Locate the cell with the specified text and output its [x, y] center coordinate. 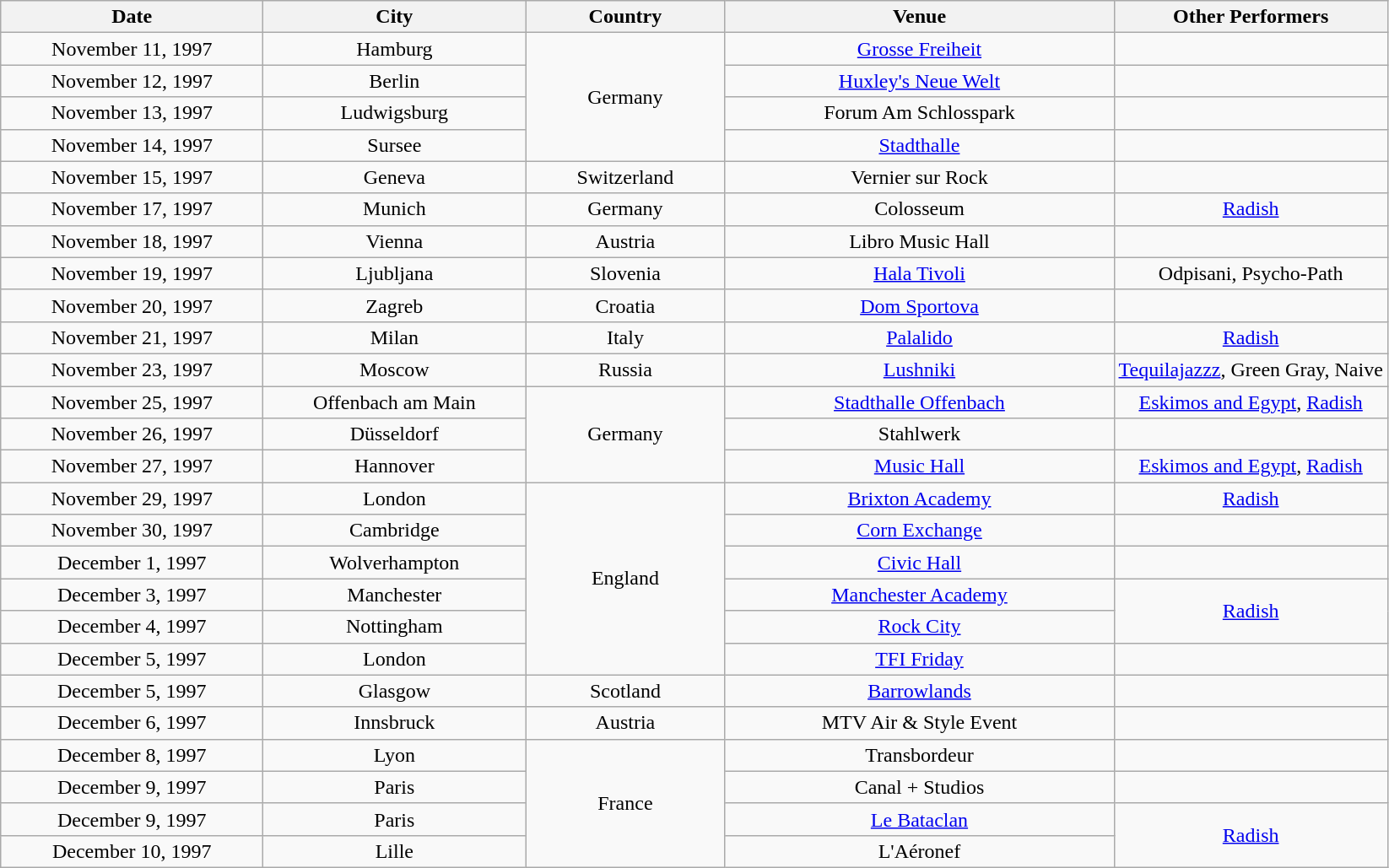
Stahlwerk [920, 434]
Brixton Academy [920, 499]
Stadthalle Offenbach [920, 402]
Canal + Studios [920, 787]
December 10, 1997 [132, 851]
Barrowlands [920, 691]
Vernier sur Rock [920, 177]
Venue [920, 17]
Russia [625, 369]
November 26, 1997 [132, 434]
November 25, 1997 [132, 402]
MTV Air & Style Event [920, 723]
Date [132, 17]
Forum Am Schlosspark [920, 113]
Civic Hall [920, 563]
England [625, 579]
December 3, 1997 [132, 595]
Hala Tivoli [920, 273]
Slovenia [625, 273]
Music Hall [920, 466]
Hamburg [395, 49]
Düsseldorf [395, 434]
Munich [395, 209]
Tequilajazzz, Green Gray, Naive [1251, 369]
Scotland [625, 691]
November 15, 1997 [132, 177]
Dom Sportova [920, 305]
November 30, 1997 [132, 531]
Ludwigsburg [395, 113]
November 13, 1997 [132, 113]
Le Bataclan [920, 819]
Croatia [625, 305]
November 20, 1997 [132, 305]
November 12, 1997 [132, 81]
Lushniki [920, 369]
November 11, 1997 [132, 49]
Corn Exchange [920, 531]
December 8, 1997 [132, 755]
November 29, 1997 [132, 499]
TFI Friday [920, 659]
December 4, 1997 [132, 627]
Ljubljana [395, 273]
November 18, 1997 [132, 241]
Glasgow [395, 691]
Italy [625, 337]
France [625, 803]
December 1, 1997 [132, 563]
November 14, 1997 [132, 145]
Libro Music Hall [920, 241]
November 17, 1997 [132, 209]
Switzerland [625, 177]
November 23, 1997 [132, 369]
December 6, 1997 [132, 723]
November 27, 1997 [132, 466]
Moscow [395, 369]
Manchester Academy [920, 595]
Nottingham [395, 627]
Other Performers [1251, 17]
Sursee [395, 145]
November 19, 1997 [132, 273]
Wolverhampton [395, 563]
Palalido [920, 337]
Stadthalle [920, 145]
Milan [395, 337]
Vienna [395, 241]
Hannover [395, 466]
City [395, 17]
Lille [395, 851]
Lyon [395, 755]
Geneva [395, 177]
November 21, 1997 [132, 337]
Grosse Freiheit [920, 49]
Berlin [395, 81]
Country [625, 17]
Rock City [920, 627]
Cambridge [395, 531]
Transbordeur [920, 755]
L'Aéronef [920, 851]
Colosseum [920, 209]
Zagreb [395, 305]
Huxley's Neue Welt [920, 81]
Odpisani, Psycho-Path [1251, 273]
Manchester [395, 595]
Innsbruck [395, 723]
Offenbach am Main [395, 402]
